Search for the cell housing the specified text and yield its (X, Y) center coordinate. 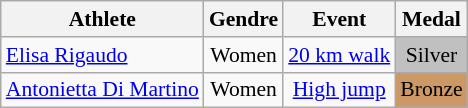
High jump (339, 90)
Medal (431, 19)
Event (339, 19)
20 km walk (339, 55)
Bronze (431, 90)
Elisa Rigaudo (102, 55)
Gendre (244, 19)
Silver (431, 55)
Athlete (102, 19)
Antonietta Di Martino (102, 90)
